Provide the (X, Y) coordinate of the cell's center where the given text is located.  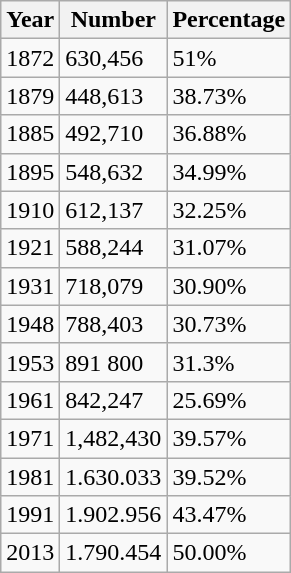
548,632 (114, 172)
1895 (30, 172)
30.73% (229, 324)
31.07% (229, 248)
788,403 (114, 324)
1.902.956 (114, 515)
842,247 (114, 400)
1971 (30, 438)
36.88% (229, 134)
1910 (30, 210)
1.630.033 (114, 477)
31.3% (229, 362)
50.00% (229, 553)
1991 (30, 515)
630,456 (114, 58)
51% (229, 58)
718,079 (114, 286)
448,613 (114, 96)
1,482,430 (114, 438)
1885 (30, 134)
1948 (30, 324)
1953 (30, 362)
1879 (30, 96)
39.52% (229, 477)
1981 (30, 477)
38.73% (229, 96)
32.25% (229, 210)
1921 (30, 248)
43.47% (229, 515)
30.90% (229, 286)
492,710 (114, 134)
Number (114, 20)
1.790.454 (114, 553)
612,137 (114, 210)
Percentage (229, 20)
588,244 (114, 248)
1961 (30, 400)
1872 (30, 58)
891 800 (114, 362)
25.69% (229, 400)
Year (30, 20)
34.99% (229, 172)
1931 (30, 286)
39.57% (229, 438)
2013 (30, 553)
